Return [x, y] of the center of cell containing provided text 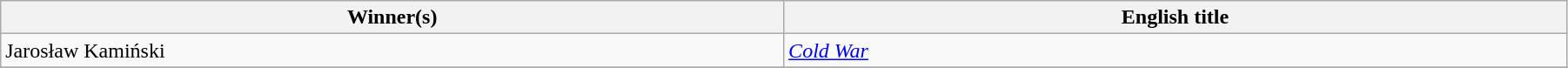
English title [1176, 17]
Jarosław Kamiński [392, 51]
Cold War [1176, 51]
Winner(s) [392, 17]
